Output the (x, y) coordinate of the center of the cell containing the given text.  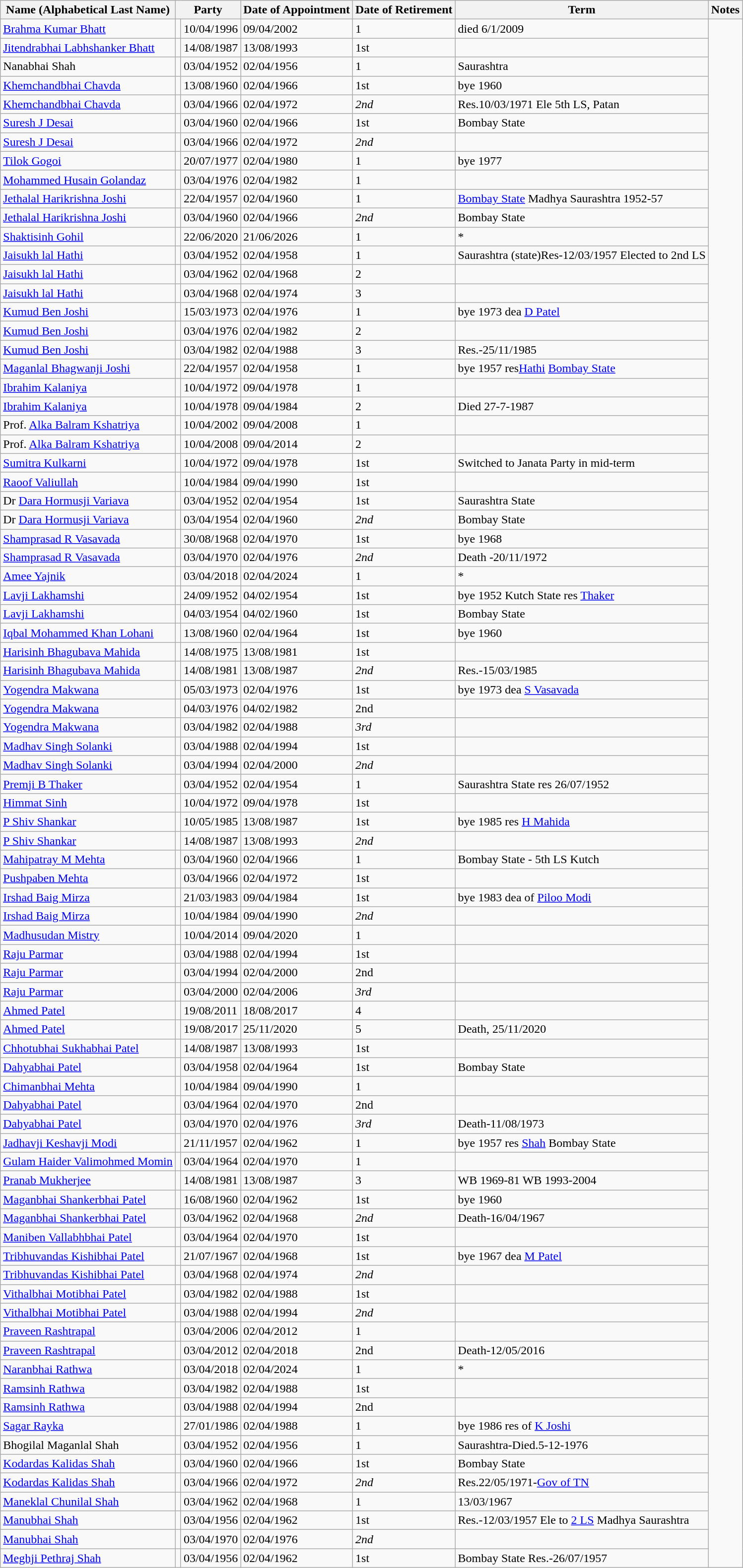
09/04/2002 (297, 29)
20/07/1977 (210, 161)
bye 1968 (582, 538)
Premji B Thaker (88, 784)
04/03/1954 (210, 614)
bye 1985 res H Mahida (582, 821)
Shaktisinh Gohil (88, 237)
03/04/2012 (210, 1350)
03/04/1954 (210, 519)
Maneklal Chunilal Shah (88, 1502)
Sagar Rayka (88, 1426)
bye 1983 dea of Piloo Modi (582, 897)
Name (Alphabetical Last Name) (88, 10)
10/04/2002 (210, 425)
Mohammed Husain Golandaz (88, 180)
24/09/1952 (210, 595)
Term (582, 10)
02/04/1980 (297, 161)
10/05/1985 (210, 821)
Meghji Pethraj Shah (88, 1558)
Jadhavji Keshavji Modi (88, 1142)
15/03/1973 (210, 312)
19/08/2011 (210, 1010)
bye 1973 dea D Patel (582, 312)
03/04/2006 (210, 1331)
Bombay State Res.-26/07/1957 (582, 1558)
Tilok Gogoi (88, 161)
Chhotubhai Sukhabhai Patel (88, 1048)
bye 1957 res Shah Bombay State (582, 1142)
Date of Retirement (404, 10)
Saurashtra (state)Res-12/03/1957 Elected to 2nd LS (582, 255)
27/01/1986 (210, 1426)
Bhogilal Maganlal Shah (88, 1445)
Res.-12/03/1957 Ele to 2 LS Madhya Saurashtra (582, 1520)
04/02/1960 (297, 614)
13/08/1981 (297, 652)
10/04/2008 (210, 444)
Death-16/04/1967 (582, 1218)
Madhusudan Mistry (88, 935)
19/08/2017 (210, 1029)
21/11/1957 (210, 1142)
Bombay State - 5th LS Kutch (582, 860)
05/03/1973 (210, 690)
Res.-25/11/1985 (582, 350)
Jitendrabhai Labhshanker Bhatt (88, 48)
Party (207, 10)
Amee Yajnik (88, 576)
Res.10/03/1971 Ele 5th LS, Patan (582, 104)
25/11/2020 (297, 1029)
09/04/2020 (297, 935)
bye 1973 dea S Vasavada (582, 690)
Naranbhai Rathwa (88, 1369)
18/08/2017 (297, 1010)
bye 1952 Kutch State res Thaker (582, 595)
Notes (725, 10)
13/03/1967 (582, 1502)
10/04/2014 (210, 935)
16/08/1960 (210, 1199)
Death-11/08/1973 (582, 1124)
03/04/2000 (210, 992)
04/02/1954 (297, 595)
02/04/2006 (297, 992)
Switched to Janata Party in mid-term (582, 463)
Bombay State Madhya Saurashtra 1952-57 (582, 198)
Saurashtra (582, 66)
02/04/2012 (297, 1331)
21/03/1983 (210, 897)
22/06/2020 (210, 237)
Gulam Haider Valimohmed Momin (88, 1162)
Nanabhai Shah (88, 66)
04/03/1976 (210, 708)
died 6/1/2009 (582, 29)
09/04/2008 (297, 425)
WB 1969-81 WB 1993-2004 (582, 1181)
Date of Appointment (297, 10)
Res.-15/03/1985 (582, 671)
Chimanbhai Mehta (88, 1086)
bye 1967 dea M Patel (582, 1256)
4 (404, 1010)
10/04/1978 (210, 406)
21/07/1967 (210, 1256)
Pranab Mukherjee (88, 1181)
bye 1957 resHathi Bombay State (582, 369)
Death, 25/11/2020 (582, 1029)
14/08/1975 (210, 652)
21/06/2026 (297, 237)
03/04/1958 (210, 1067)
Raoof Valiullah (88, 482)
Death -20/11/1972 (582, 558)
5 (404, 1029)
bye 1986 res of K Joshi (582, 1426)
10/04/1996 (210, 29)
Death-12/05/2016 (582, 1350)
Iqbal Mohammed Khan Lohani (88, 633)
Maniben Vallabhbhai Patel (88, 1237)
Pushpaben Mehta (88, 878)
Himmat Sinh (88, 803)
Brahma Kumar Bhatt (88, 29)
Sumitra Kulkarni (88, 463)
bye 1977 (582, 161)
02/04/2018 (297, 1350)
Saurashtra State res 26/07/1952 (582, 784)
Mahipatray M Mehta (88, 860)
Res.22/05/1971-Gov of TN (582, 1483)
Died 27-7-1987 (582, 406)
Maganlal Bhagwanji Joshi (88, 369)
04/02/1982 (297, 708)
Saurashtra State (582, 501)
30/08/1968 (210, 538)
09/04/2014 (297, 444)
Saurashtra-Died.5-12-1976 (582, 1445)
